Scan for the cell matching the given text and deliver its (x, y) coordinate at center. 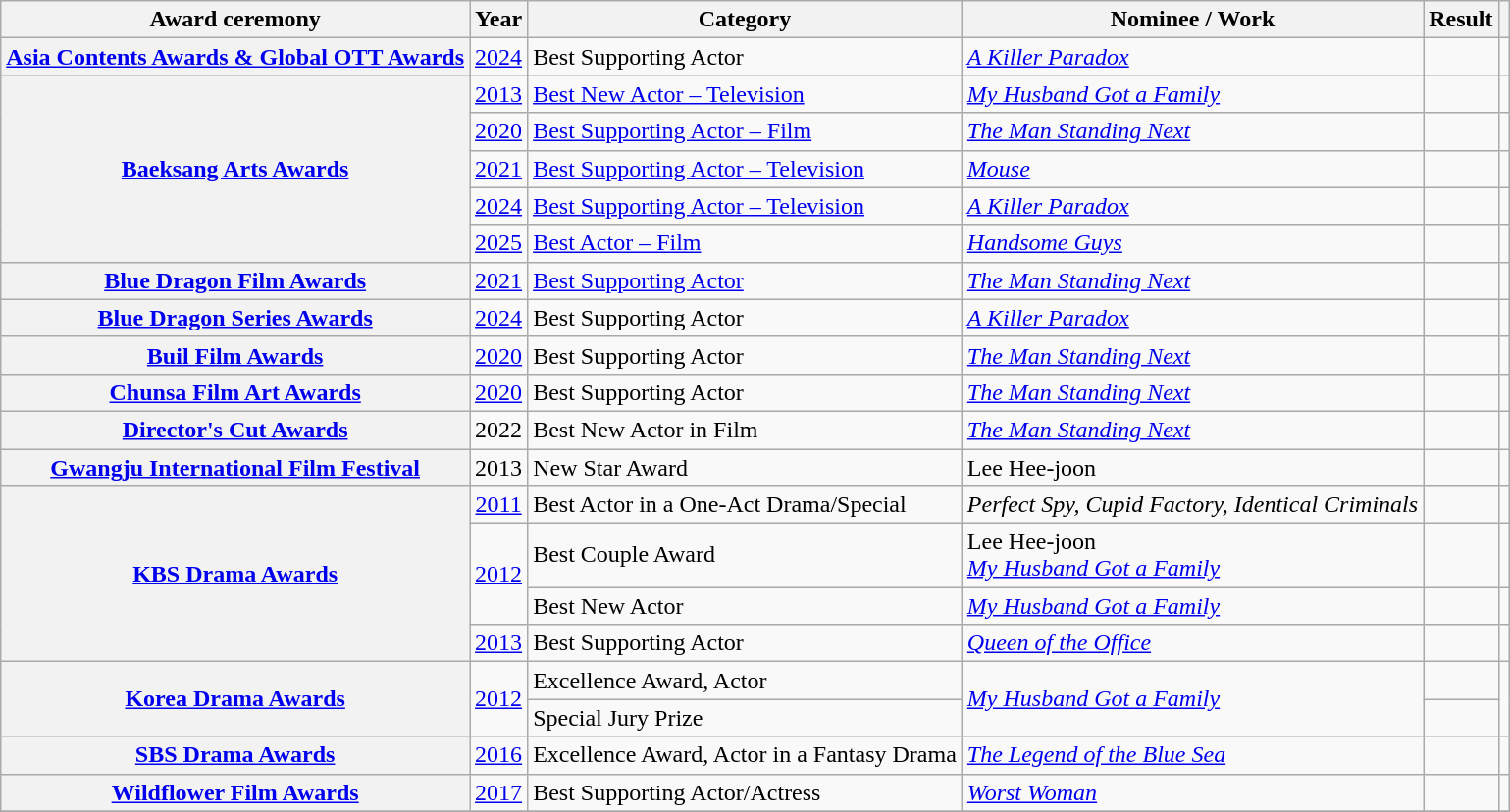
Chunsa Film Art Awards (235, 392)
2017 (498, 792)
Result (1461, 20)
Lee Hee-joon (1192, 468)
2011 (498, 505)
Best Actor – Film (746, 243)
Baeksang Arts Awards (235, 169)
Best Supporting Actor/Actress (746, 792)
Handsome Guys (1192, 243)
Best New Actor in Film (746, 430)
Best Couple Award (746, 555)
Best New Actor (746, 606)
Mouse (1192, 169)
Category (746, 20)
New Star Award (746, 468)
Blue Dragon Film Awards (235, 280)
SBS Drama Awards (235, 755)
Queen of the Office (1192, 643)
Gwangju International Film Festival (235, 468)
Excellence Award, Actor (746, 681)
Korea Drama Awards (235, 699)
Best Actor in a One-Act Drama/Special (746, 505)
Year (498, 20)
2022 (498, 430)
Asia Contents Awards & Global OTT Awards (235, 57)
Wildflower Film Awards (235, 792)
Award ceremony (235, 20)
Special Jury Prize (746, 718)
Excellence Award, Actor in a Fantasy Drama (746, 755)
Blue Dragon Series Awards (235, 318)
2016 (498, 755)
Lee Hee-joon My Husband Got a Family (1192, 555)
Best New Actor – Television (746, 94)
Perfect Spy, Cupid Factory, Identical Criminals (1192, 505)
Director's Cut Awards (235, 430)
2025 (498, 243)
Best Supporting Actor – Film (746, 131)
The Legend of the Blue Sea (1192, 755)
KBS Drama Awards (235, 575)
Worst Woman (1192, 792)
Nominee / Work (1192, 20)
Buil Film Awards (235, 355)
